Search for the cell housing the specified text and yield its [x, y] center coordinate. 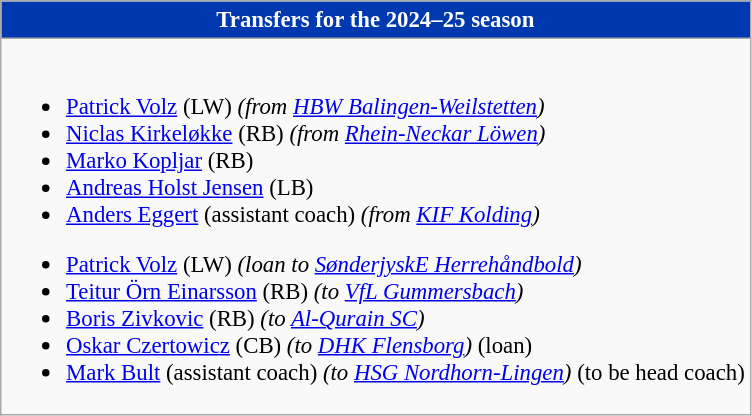
Transfers for the 2024–25 season [376, 20]
